Locate the cell with the specified text and output its (X, Y) center coordinate. 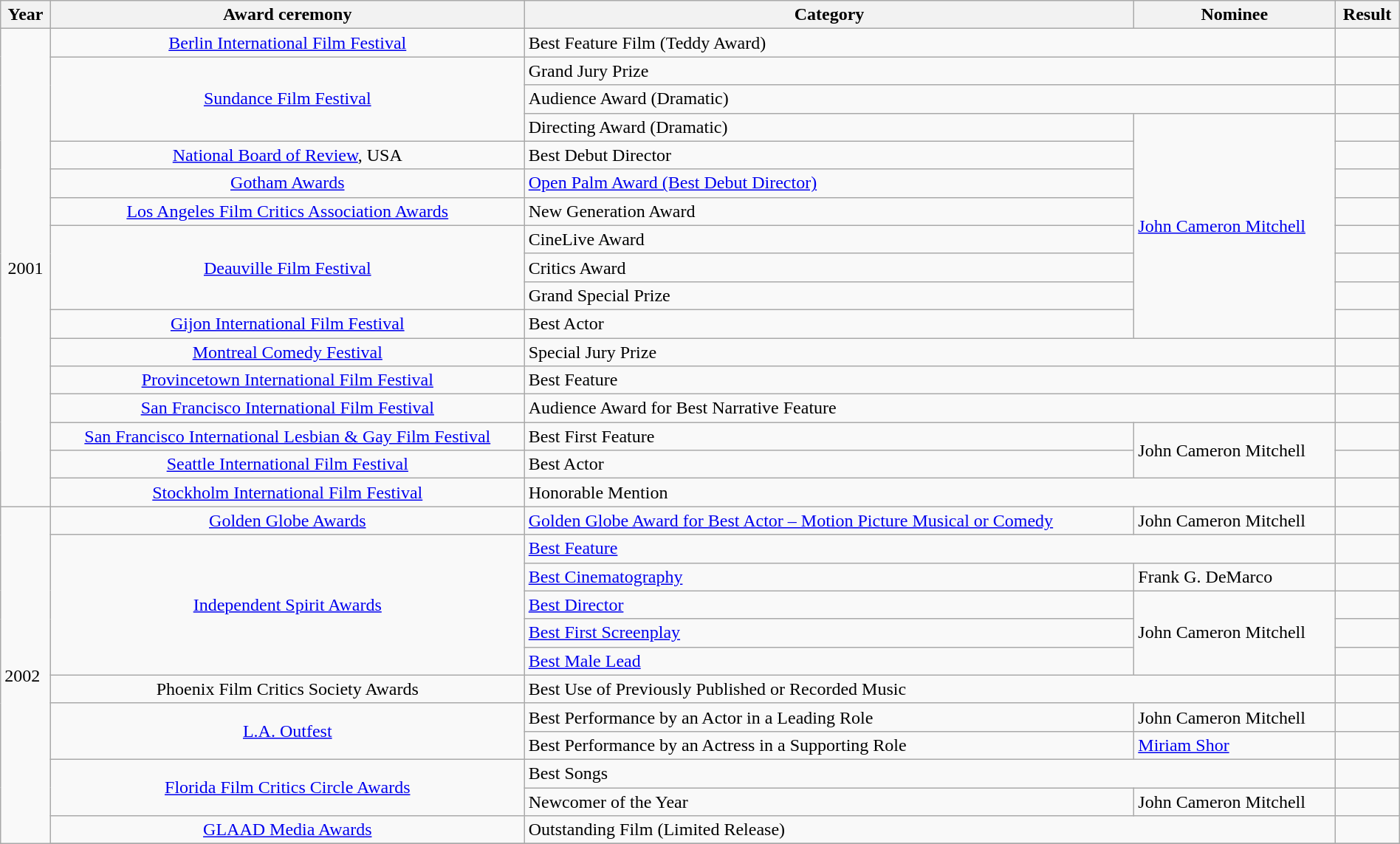
Montreal Comedy Festival (287, 352)
2002 (26, 675)
National Board of Review, USA (287, 155)
Sundance Film Festival (287, 99)
Grand Jury Prize (930, 71)
Seattle International Film Festival (287, 464)
Phoenix Film Critics Society Awards (287, 689)
San Francisco International Film Festival (287, 408)
Result (1368, 15)
Newcomer of the Year (829, 801)
Deauville Film Festival (287, 267)
New Generation Award (829, 211)
Audience Award (Dramatic) (930, 99)
Honorable Mention (930, 493)
Best Male Lead (829, 661)
Berlin International Film Festival (287, 43)
Award ceremony (287, 15)
Best First Feature (829, 436)
2001 (26, 267)
Nominee (1235, 15)
Year (26, 15)
Critics Award (829, 267)
Grand Special Prize (829, 295)
Gotham Awards (287, 183)
Audience Award for Best Narrative Feature (930, 408)
L.A. Outfest (287, 731)
Special Jury Prize (930, 352)
Miriam Shor (1235, 745)
Best Debut Director (829, 155)
Best Songs (930, 773)
Best Performance by an Actress in a Supporting Role (829, 745)
Stockholm International Film Festival (287, 493)
Category (829, 15)
Provincetown International Film Festival (287, 380)
GLAAD Media Awards (287, 830)
Best Performance by an Actor in a Leading Role (829, 717)
Open Palm Award (Best Debut Director) (829, 183)
Florida Film Critics Circle Awards (287, 787)
Best Feature Film (Teddy Award) (930, 43)
Golden Globe Award for Best Actor – Motion Picture Musical or Comedy (829, 521)
Best Cinematography (829, 577)
Directing Award (Dramatic) (829, 127)
Outstanding Film (Limited Release) (930, 830)
Best First Screenplay (829, 633)
San Francisco International Lesbian & Gay Film Festival (287, 436)
Independent Spirit Awards (287, 605)
Los Angeles Film Critics Association Awards (287, 211)
Frank G. DeMarco (1235, 577)
Best Use of Previously Published or Recorded Music (930, 689)
Gijon International Film Festival (287, 323)
Golden Globe Awards (287, 521)
CineLive Award (829, 239)
Best Director (829, 605)
